Capture the cell that displays the provided text and extract its [x, y] central coordinate. 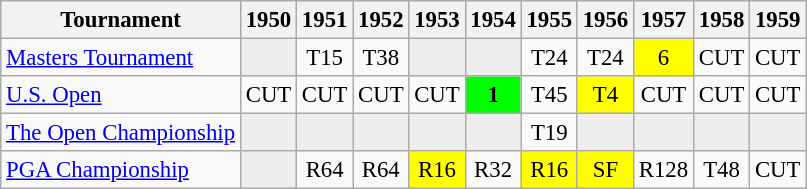
6 [663, 58]
Masters Tournament [121, 58]
T15 [325, 58]
1956 [605, 20]
1957 [663, 20]
1959 [778, 20]
1954 [493, 20]
The Open Championship [121, 133]
T45 [549, 95]
R128 [663, 170]
T48 [721, 170]
U.S. Open [121, 95]
1958 [721, 20]
T19 [549, 133]
1951 [325, 20]
Tournament [121, 20]
1953 [437, 20]
1955 [549, 20]
1950 [268, 20]
R32 [493, 170]
SF [605, 170]
T38 [381, 58]
T4 [605, 95]
1952 [381, 20]
1 [493, 95]
PGA Championship [121, 170]
